Return (X, Y) of the center of cell containing provided text 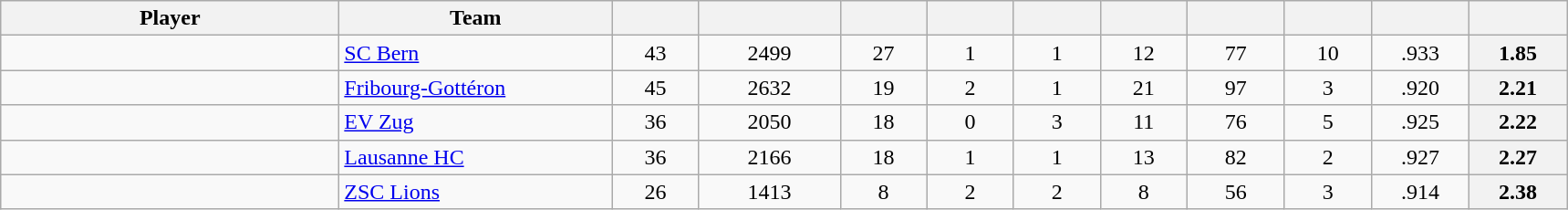
1413 (770, 192)
2050 (770, 122)
ZSC Lions (476, 192)
45 (655, 88)
27 (883, 53)
77 (1235, 53)
.925 (1419, 122)
2.27 (1518, 157)
Lausanne HC (476, 157)
Team (476, 18)
19 (883, 88)
43 (655, 53)
0 (971, 122)
Fribourg-Gottéron (476, 88)
.927 (1419, 157)
2632 (770, 88)
.933 (1419, 53)
12 (1144, 53)
26 (655, 192)
5 (1328, 122)
2.38 (1518, 192)
.920 (1419, 88)
2499 (770, 53)
.914 (1419, 192)
SC Bern (476, 53)
2.22 (1518, 122)
2.21 (1518, 88)
10 (1328, 53)
Player (170, 18)
EV Zug (476, 122)
97 (1235, 88)
82 (1235, 157)
56 (1235, 192)
13 (1144, 157)
11 (1144, 122)
21 (1144, 88)
76 (1235, 122)
1.85 (1518, 53)
2166 (770, 157)
